Determine the (X, Y) coordinate at the center of the cell enclosing the given text.  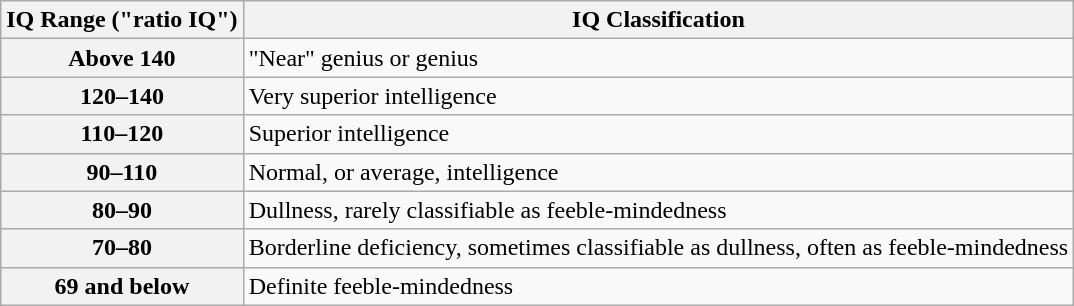
IQ Classification (658, 20)
69 and below (122, 286)
IQ Range ("ratio IQ") (122, 20)
Dullness, rarely classifiable as feeble-mindedness (658, 210)
110–120 (122, 134)
Very superior intelligence (658, 96)
Normal, or average, intelligence (658, 172)
Borderline deficiency, sometimes classifiable as dullness, often as feeble-mindedness (658, 248)
70–80 (122, 248)
90–110 (122, 172)
Definite feeble-mindedness (658, 286)
"Near" genius or genius (658, 58)
120–140 (122, 96)
Superior intelligence (658, 134)
80–90 (122, 210)
Above 140 (122, 58)
